Extract the (x, y) coordinate from the center of the cell holding the provided text.  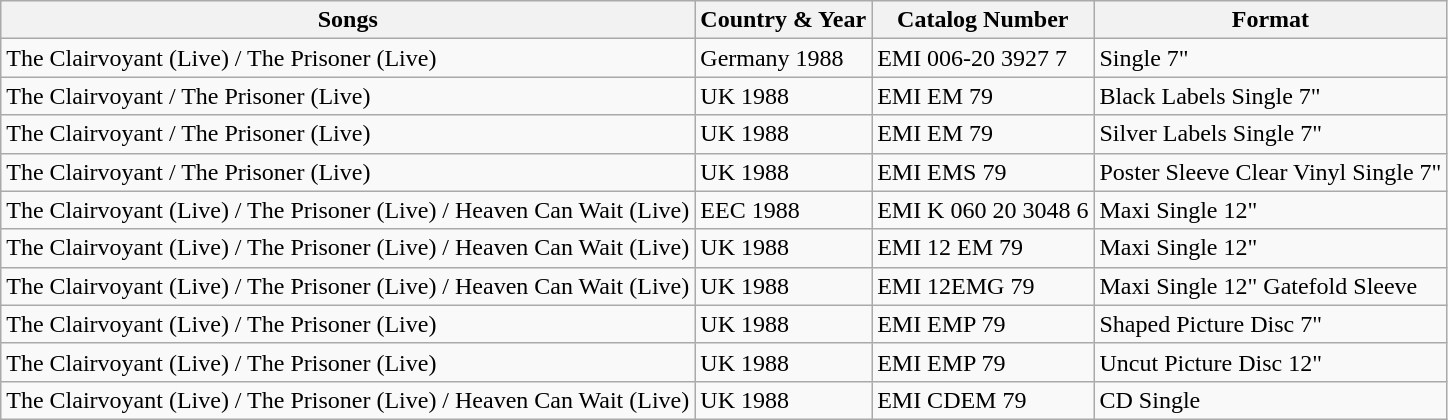
Songs (348, 20)
EMI 12 EM 79 (983, 248)
EMI 006-20 3927 7 (983, 58)
EMI K 060 20 3048 6 (983, 210)
Silver Labels Single 7" (1270, 134)
Format (1270, 20)
Catalog Number (983, 20)
EMI CDEM 79 (983, 400)
Shaped Picture Disc 7" (1270, 324)
Country & Year (784, 20)
EEC 1988 (784, 210)
Single 7" (1270, 58)
Germany 1988 (784, 58)
Uncut Picture Disc 12" (1270, 362)
Maxi Single 12" Gatefold Sleeve (1270, 286)
CD Single (1270, 400)
EMI 12EMG 79 (983, 286)
EMI EMS 79 (983, 172)
Poster Sleeve Clear Vinyl Single 7" (1270, 172)
Black Labels Single 7" (1270, 96)
